Extract the [X, Y] coordinate from the center of the cell holding the provided text.  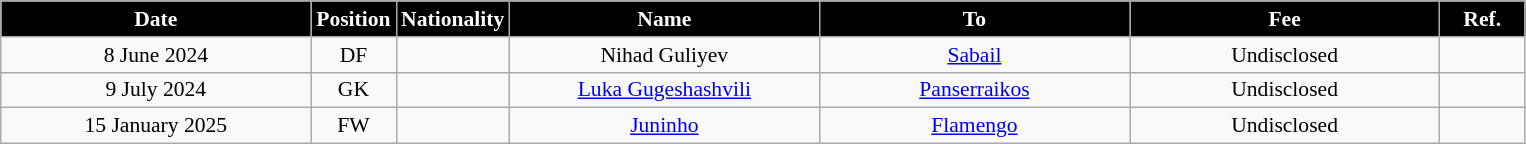
Nationality [452, 19]
Panserraikos [974, 90]
To [974, 19]
FW [354, 126]
Name [664, 19]
Sabail [974, 55]
DF [354, 55]
Position [354, 19]
GK [354, 90]
15 January 2025 [156, 126]
Date [156, 19]
8 June 2024 [156, 55]
Flamengo [974, 126]
Fee [1285, 19]
Juninho [664, 126]
Ref. [1482, 19]
9 July 2024 [156, 90]
Luka Gugeshashvili [664, 90]
Nihad Guliyev [664, 55]
